Find where the given text appears and provide that cell's center as (x, y) coordinate. 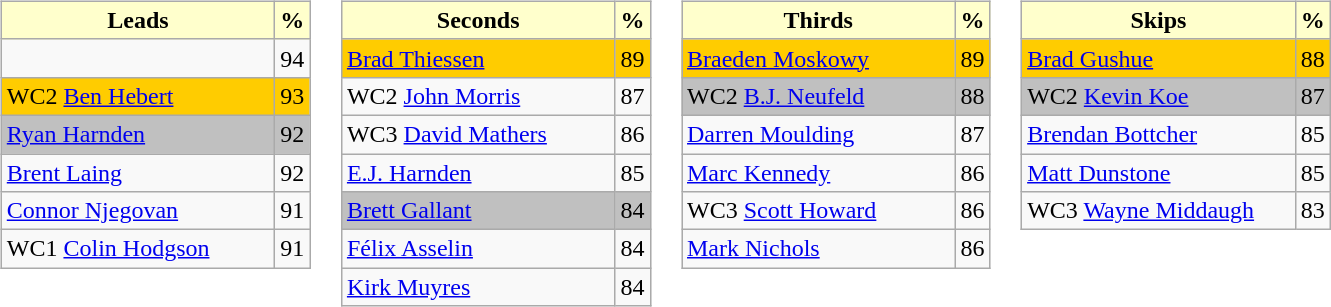
Ryan Harnden (138, 134)
Brett Gallant (478, 211)
Matt Dunstone (1159, 173)
Leads (138, 20)
Brad Thiessen (478, 58)
Brent Laing (138, 173)
Brad Gushue (1159, 58)
Skips (1159, 20)
Mark Nichols (819, 249)
WC2 B.J. Neufeld (819, 96)
Connor Njegovan (138, 211)
Kirk Muyres (478, 287)
Brendan Bottcher (1159, 134)
WC2 John Morris (478, 96)
WC2 Kevin Koe (1159, 96)
WC3 Scott Howard (819, 211)
WC1 Colin Hodgson (138, 249)
Braeden Moskowy (819, 58)
WC3 Wayne Middaugh (1159, 211)
WC2 Ben Hebert (138, 96)
94 (292, 58)
Félix Asselin (478, 249)
E.J. Harnden (478, 173)
WC3 David Mathers (478, 134)
93 (292, 96)
83 (1312, 211)
Marc Kennedy (819, 173)
Seconds (478, 20)
Darren Moulding (819, 134)
Thirds (819, 20)
